Identify which cell holds the provided text, then report its [X, Y] central coordinate. 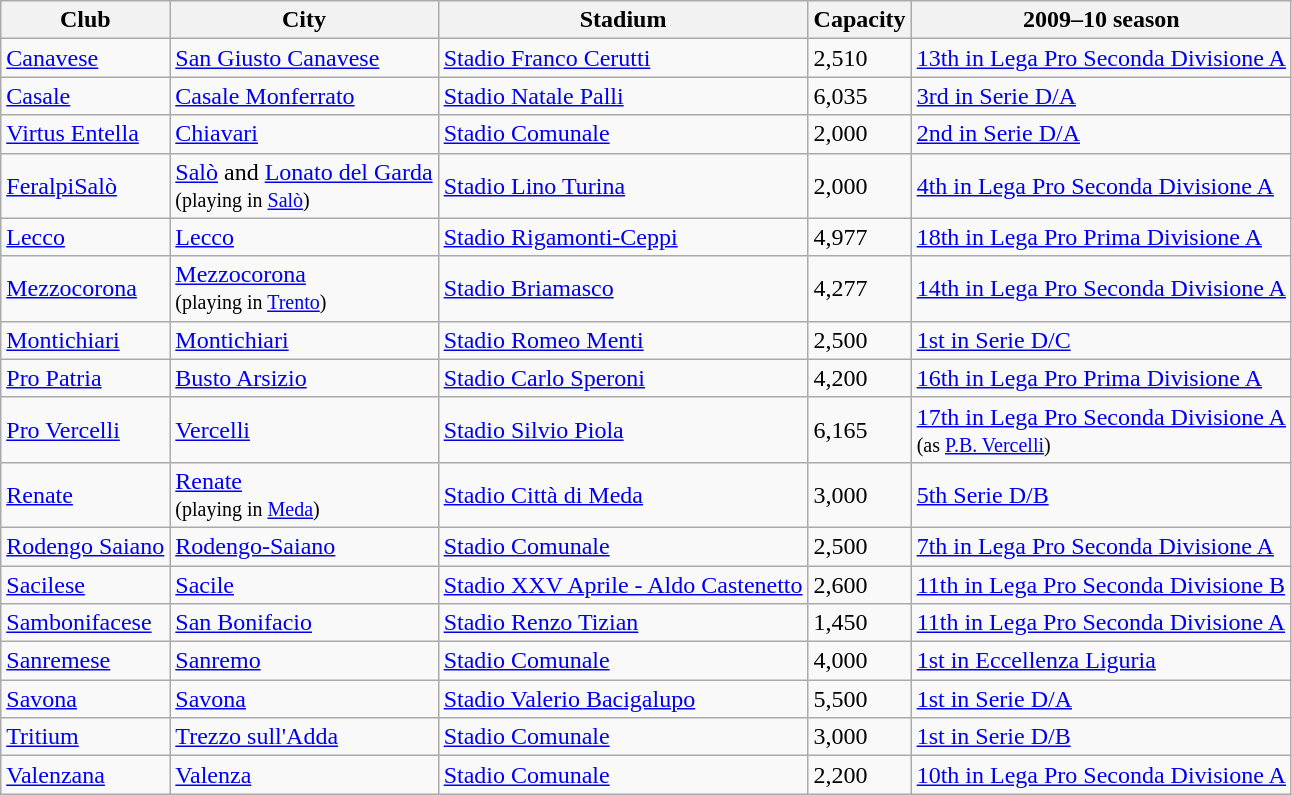
1st in Eccellenza Liguria [1101, 661]
Stadio Franco Cerutti [623, 58]
Rodengo-Saiano [304, 546]
Sambonifacese [86, 623]
Stadio Lino Turina [623, 186]
4,000 [860, 661]
City [304, 20]
1st in Serie D/C [1101, 340]
Vercelli [304, 430]
Busto Arsizio [304, 378]
4th in Lega Pro Seconda Divisione A [1101, 186]
Sanremese [86, 661]
Trezzo sull'Adda [304, 737]
Mezzocorona [86, 288]
Sacilese [86, 585]
Casale Monferrato [304, 96]
Valenza [304, 775]
1,450 [860, 623]
5,500 [860, 699]
Stadio Città di Meda [623, 494]
Stadio Briamasco [623, 288]
6,165 [860, 430]
6,035 [860, 96]
4,200 [860, 378]
Mezzocorona(playing in Trento) [304, 288]
FeralpiSalò [86, 186]
14th in Lega Pro Seconda Divisione A [1101, 288]
Renate [86, 494]
1st in Serie D/A [1101, 699]
Stadio Renzo Tizian [623, 623]
Pro Patria [86, 378]
11th in Lega Pro Seconda Divisione B [1101, 585]
11th in Lega Pro Seconda Divisione A [1101, 623]
7th in Lega Pro Seconda Divisione A [1101, 546]
Stadio Valerio Bacigalupo [623, 699]
Stadio Rigamonti-Ceppi [623, 237]
10th in Lega Pro Seconda Divisione A [1101, 775]
2,200 [860, 775]
Tritium [86, 737]
13th in Lega Pro Seconda Divisione A [1101, 58]
Casale [86, 96]
2,600 [860, 585]
San Bonifacio [304, 623]
Club [86, 20]
Sacile [304, 585]
Stadio Silvio Piola [623, 430]
5th Serie D/B [1101, 494]
Pro Vercelli [86, 430]
1st in Serie D/B [1101, 737]
Chiavari [304, 134]
4,977 [860, 237]
Virtus Entella [86, 134]
Rodengo Saiano [86, 546]
3rd in Serie D/A [1101, 96]
Stadio Carlo Speroni [623, 378]
Salò and Lonato del Garda(playing in Salò) [304, 186]
4,277 [860, 288]
Valenzana [86, 775]
2,510 [860, 58]
Stadium [623, 20]
Stadio Natale Palli [623, 96]
Canavese [86, 58]
Stadio XXV Aprile - Aldo Castenetto [623, 585]
Sanremo [304, 661]
Capacity [860, 20]
2009–10 season [1101, 20]
San Giusto Canavese [304, 58]
18th in Lega Pro Prima Divisione A [1101, 237]
Renate(playing in Meda) [304, 494]
16th in Lega Pro Prima Divisione A [1101, 378]
17th in Lega Pro Seconda Divisione A(as P.B. Vercelli) [1101, 430]
Stadio Romeo Menti [623, 340]
2nd in Serie D/A [1101, 134]
